Capture the cell that displays the provided text and extract its [X, Y] central coordinate. 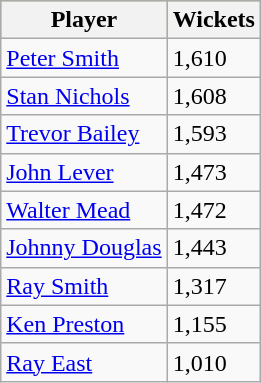
Johnny Douglas [84, 248]
Ray Smith [84, 286]
Stan Nichols [84, 96]
1,155 [214, 324]
1,608 [214, 96]
1,472 [214, 210]
Player [84, 20]
Wickets [214, 20]
Trevor Bailey [84, 134]
1,473 [214, 172]
1,443 [214, 248]
John Lever [84, 172]
Walter Mead [84, 210]
Ray East [84, 362]
1,593 [214, 134]
Ken Preston [84, 324]
1,317 [214, 286]
Peter Smith [84, 58]
1,010 [214, 362]
1,610 [214, 58]
